From the cell containing the given text, extract its center point as (x, y) coordinate. 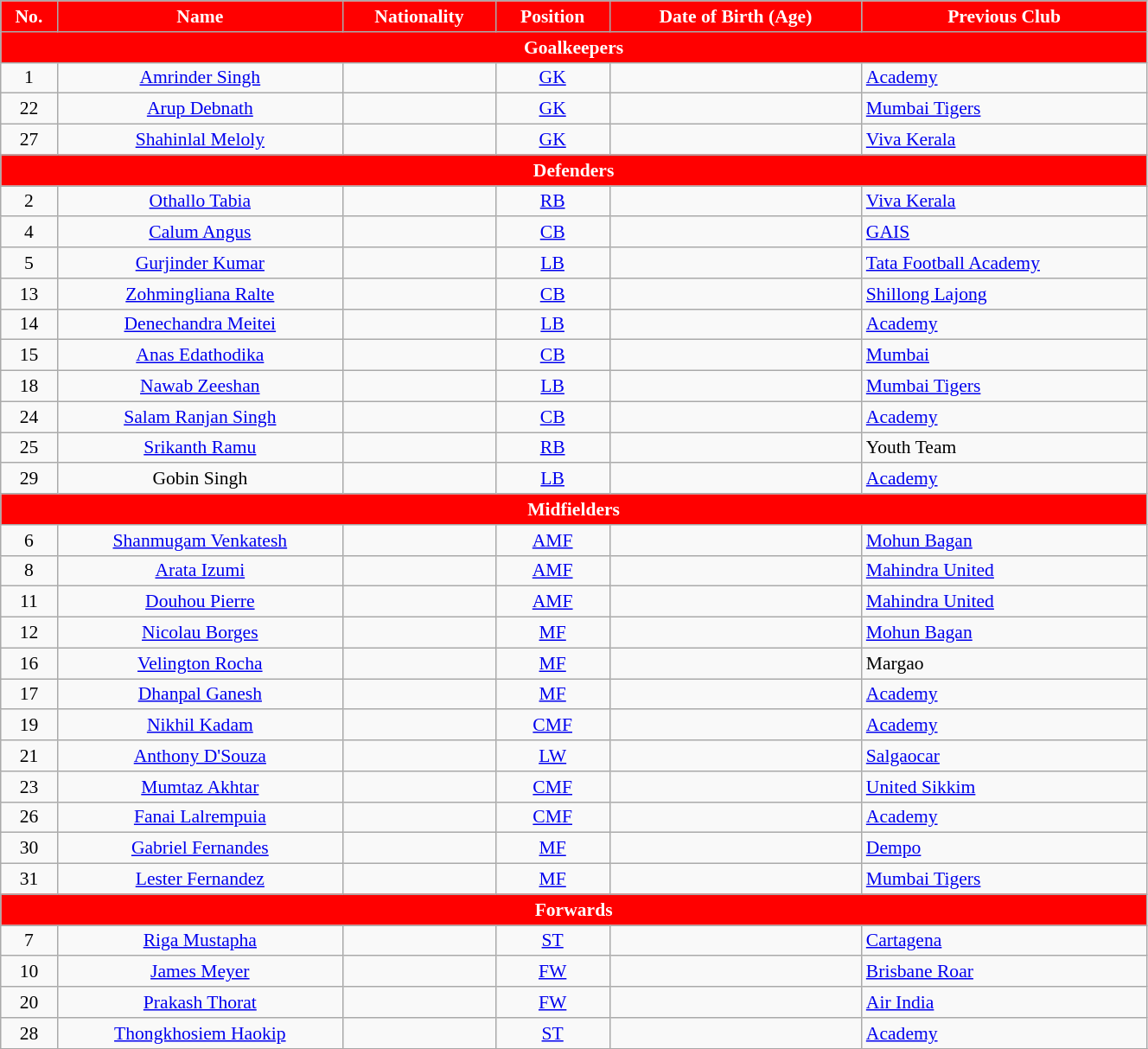
19 (29, 726)
31 (29, 879)
Mumbai (1004, 355)
Gobin Singh (200, 479)
Shanmugam Venkatesh (200, 540)
Anas Edathodika (200, 355)
Amrinder Singh (200, 78)
24 (29, 417)
Calum Angus (200, 233)
Air India (1004, 1002)
14 (29, 324)
Cartagena (1004, 941)
Tata Football Academy (1004, 263)
28 (29, 1033)
Fanai Lalrempuia (200, 817)
22 (29, 109)
Midfielders (574, 509)
Zohmingliana Ralte (200, 294)
Mumtaz Akhtar (200, 787)
26 (29, 817)
7 (29, 941)
Youth Team (1004, 448)
Position (552, 16)
Nicolau Borges (200, 633)
No. (29, 16)
Thongkhosiem Haokip (200, 1033)
Nationality (420, 16)
Brisbane Roar (1004, 972)
Name (200, 16)
Dhanpal Ganesh (200, 694)
12 (29, 633)
Anthony D'Souza (200, 756)
Arata Izumi (200, 571)
5 (29, 263)
17 (29, 694)
29 (29, 479)
Arup Debnath (200, 109)
James Meyer (200, 972)
Othallo Tabia (200, 201)
1 (29, 78)
Dempo (1004, 848)
Salam Ranjan Singh (200, 417)
Velington Rocha (200, 663)
25 (29, 448)
21 (29, 756)
15 (29, 355)
Goalkeepers (574, 48)
Salgaocar (1004, 756)
Denechandra Meitei (200, 324)
United Sikkim (1004, 787)
8 (29, 571)
Srikanth Ramu (200, 448)
Date of Birth (Age) (736, 16)
2 (29, 201)
11 (29, 602)
23 (29, 787)
10 (29, 972)
LW (552, 756)
GAIS (1004, 233)
4 (29, 233)
20 (29, 1002)
Prakash Thorat (200, 1002)
Previous Club (1004, 16)
6 (29, 540)
18 (29, 387)
Gabriel Fernandes (200, 848)
27 (29, 140)
Nawab Zeeshan (200, 387)
16 (29, 663)
Gurjinder Kumar (200, 263)
30 (29, 848)
Nikhil Kadam (200, 726)
Riga Mustapha (200, 941)
Douhou Pierre (200, 602)
Forwards (574, 910)
13 (29, 294)
Shahinlal Meloly (200, 140)
Shillong Lajong (1004, 294)
Lester Fernandez (200, 879)
Margao (1004, 663)
Defenders (574, 170)
